Return [X, Y] of the center of cell containing provided text 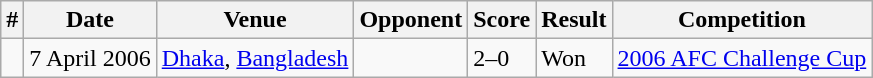
Dhaka, Bangladesh [255, 58]
2006 AFC Challenge Cup [742, 58]
Result [574, 20]
Competition [742, 20]
Date [90, 20]
Venue [255, 20]
Opponent [411, 20]
Score [502, 20]
2–0 [502, 58]
7 April 2006 [90, 58]
Won [574, 58]
# [12, 20]
